From the cell containing the given text, extract its center point as [X, Y] coordinate. 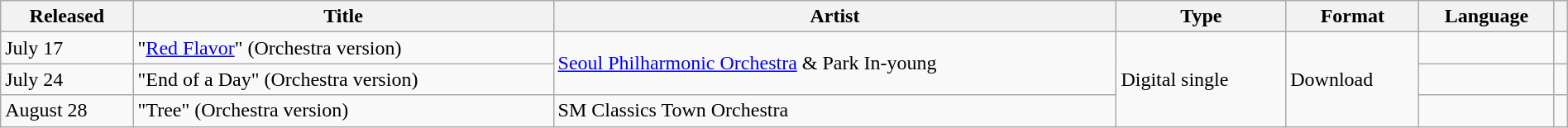
July 24 [67, 79]
Digital single [1201, 79]
"Red Flavor" (Orchestra version) [343, 48]
August 28 [67, 111]
Format [1353, 17]
Download [1353, 79]
"End of a Day" (Orchestra version) [343, 79]
"Tree" (Orchestra version) [343, 111]
SM Classics Town Orchestra [835, 111]
Title [343, 17]
July 17 [67, 48]
Language [1487, 17]
Artist [835, 17]
Seoul Philharmonic Orchestra & Park In-young [835, 64]
Released [67, 17]
Type [1201, 17]
